Return the [X, Y] coordinate for the center point of the cell that contains the specified text.  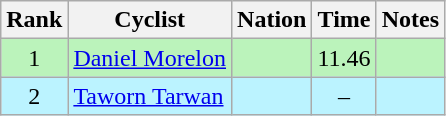
Notes [410, 20]
Cyclist [150, 20]
2 [34, 96]
Rank [34, 20]
Nation [272, 20]
11.46 [344, 58]
Time [344, 20]
– [344, 96]
1 [34, 58]
Taworn Tarwan [150, 96]
Daniel Morelon [150, 58]
